Detect which cell encompasses the target text, then output its [X, Y] center coordinate. 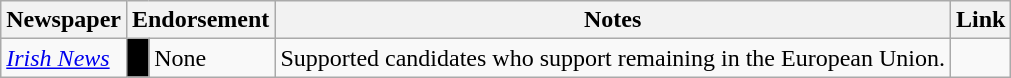
Endorsement [200, 20]
None [212, 58]
Irish News [64, 58]
Supported candidates who support remaining in the European Union. [613, 58]
Link [980, 20]
Newspaper [64, 20]
Notes [613, 20]
